Output the [X, Y] coordinate of the center of the cell containing the given text.  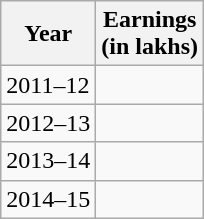
2013–14 [48, 161]
Earnings(in lakhs) [150, 34]
2011–12 [48, 85]
2012–13 [48, 123]
Year [48, 34]
2014–15 [48, 199]
